Search for the cell housing the specified text and yield its [x, y] center coordinate. 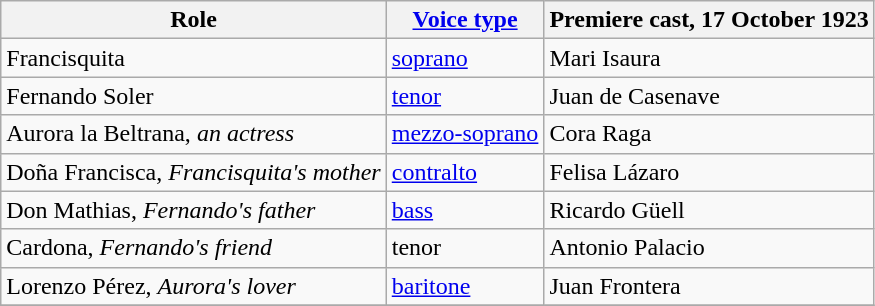
Antonio Palacio [709, 248]
Francisquita [194, 58]
Premiere cast, 17 October 1923 [709, 20]
bass [465, 210]
Mari Isaura [709, 58]
mezzo-soprano [465, 134]
Don Mathias, Fernando's father [194, 210]
Juan de Casenave [709, 96]
baritone [465, 286]
soprano [465, 58]
Cora Raga [709, 134]
Ricardo Güell [709, 210]
Doña Francisca, Francisquita's mother [194, 172]
Lorenzo Pérez, Aurora's lover [194, 286]
Cardona, Fernando's friend [194, 248]
Felisa Lázaro [709, 172]
Role [194, 20]
Voice type [465, 20]
Fernando Soler [194, 96]
contralto [465, 172]
Juan Frontera [709, 286]
Aurora la Beltrana, an actress [194, 134]
